Search for the cell housing the specified text and yield its [x, y] center coordinate. 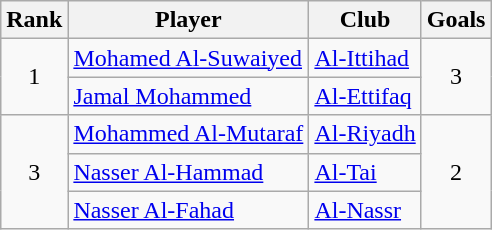
2 [456, 172]
Rank [34, 20]
Mohamed Al-Suwaiyed [188, 58]
Al-Tai [365, 172]
Goals [456, 20]
Club [365, 20]
Nasser Al-Fahad [188, 210]
1 [34, 77]
Mohammed Al-Mutaraf [188, 134]
Nasser Al-Hammad [188, 172]
Al-Ettifaq [365, 96]
Al-Nassr [365, 210]
Al-Riyadh [365, 134]
Player [188, 20]
Jamal Mohammed [188, 96]
Al-Ittihad [365, 58]
